Extract the (x, y) coordinate from the center of the cell holding the provided text.  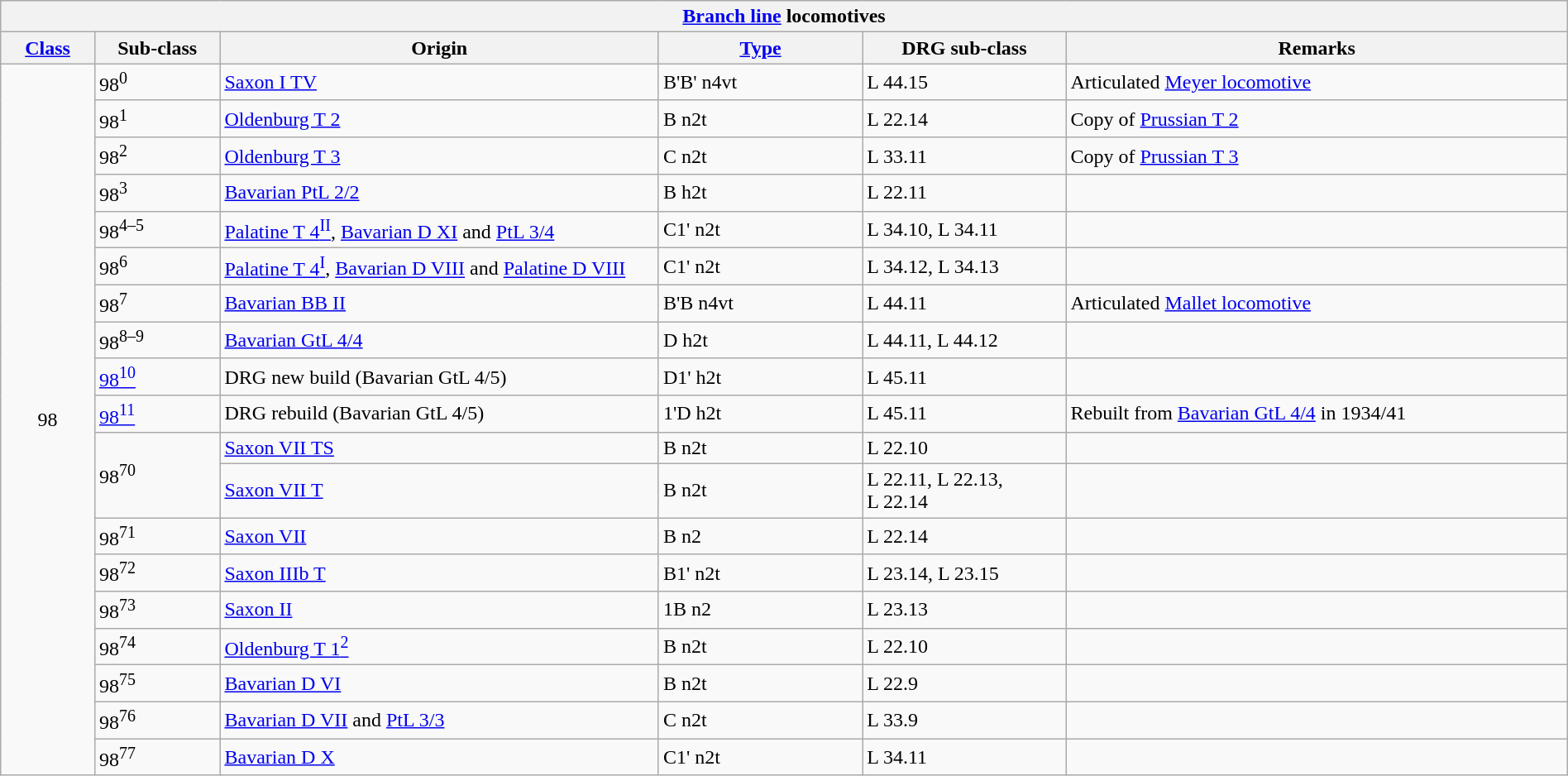
Sub-class (157, 48)
B n2 (760, 536)
DRG sub-class (964, 48)
L 34.10, L 34.11 (964, 230)
Oldenburg T 2 (439, 119)
Articulated Mallet locomotive (1317, 303)
B'B n4vt (760, 303)
Bavarian D VI (439, 683)
1B n2 (760, 611)
L 22.9 (964, 683)
Oldenburg T 3 (439, 156)
Saxon VII T (439, 490)
L 34.12, L 34.13 (964, 266)
983 (157, 194)
Copy of Prussian T 3 (1317, 156)
Remarks (1317, 48)
L 22.11, L 22.13, L 22.14 (964, 490)
B1' n2t (760, 572)
9874 (157, 647)
984–5 (157, 230)
Palatine T 4II, Bavarian D XI and PtL 3/4 (439, 230)
9875 (157, 683)
L 44.11, L 44.12 (964, 341)
Rebuilt from Bavarian GtL 4/4 in 1934/41 (1317, 414)
982 (157, 156)
1'D h2t (760, 414)
Articulated Meyer locomotive (1317, 83)
Oldenburg T 12 (439, 647)
9872 (157, 572)
D1' h2t (760, 377)
Branch line locomotives (784, 17)
Copy of Prussian T 2 (1317, 119)
987 (157, 303)
Saxon II (439, 611)
Saxon I TV (439, 83)
9873 (157, 611)
Bavarian GtL 4/4 (439, 341)
Bavarian PtL 2/2 (439, 194)
L 23.14, L 23.15 (964, 572)
Saxon VII (439, 536)
L 34.11 (964, 758)
Palatine T 4I, Bavarian D VIII and Palatine D VIII (439, 266)
9810 (157, 377)
Saxon VII TS (439, 448)
Saxon IIIb T (439, 572)
Bavarian D VII and PtL 3/3 (439, 720)
L 44.11 (964, 303)
9870 (157, 475)
Class (48, 48)
DRG rebuild (Bavarian GtL 4/5) (439, 414)
L 22.11 (964, 194)
9811 (157, 414)
DRG new build (Bavarian GtL 4/5) (439, 377)
981 (157, 119)
L 33.11 (964, 156)
988–9 (157, 341)
B'B' n4vt (760, 83)
980 (157, 83)
9871 (157, 536)
9876 (157, 720)
L 33.9 (964, 720)
Bavarian BB II (439, 303)
L 44.15 (964, 83)
D h2t (760, 341)
98 (48, 420)
B h2t (760, 194)
L 23.13 (964, 611)
Origin (439, 48)
986 (157, 266)
Bavarian D X (439, 758)
Type (760, 48)
9877 (157, 758)
